Locate the cell with the specified text and output its (x, y) center coordinate. 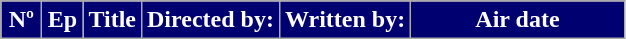
Nº (22, 20)
Written by: (344, 20)
Directed by: (210, 20)
Ep (62, 20)
Air date (518, 20)
Title (112, 20)
